From the cell containing the given text, extract its center point as (x, y) coordinate. 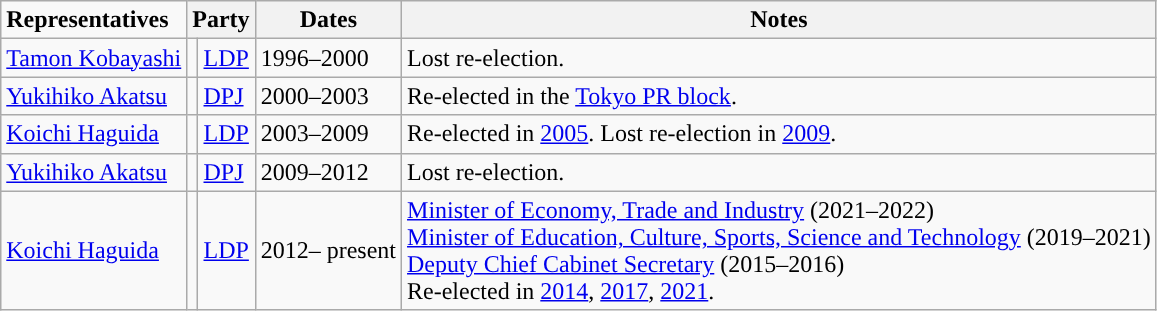
2012– present (328, 250)
Tamon Kobayashi (94, 58)
Representatives (94, 20)
2003–2009 (328, 134)
Party (221, 20)
Re-elected in 2005. Lost re-election in 2009. (780, 134)
2009–2012 (328, 172)
2000–2003 (328, 96)
1996–2000 (328, 58)
Re-elected in the Tokyo PR block. (780, 96)
Notes (780, 20)
Dates (328, 20)
